Provide the (x, y) coordinate of the cell's center where the given text is located.  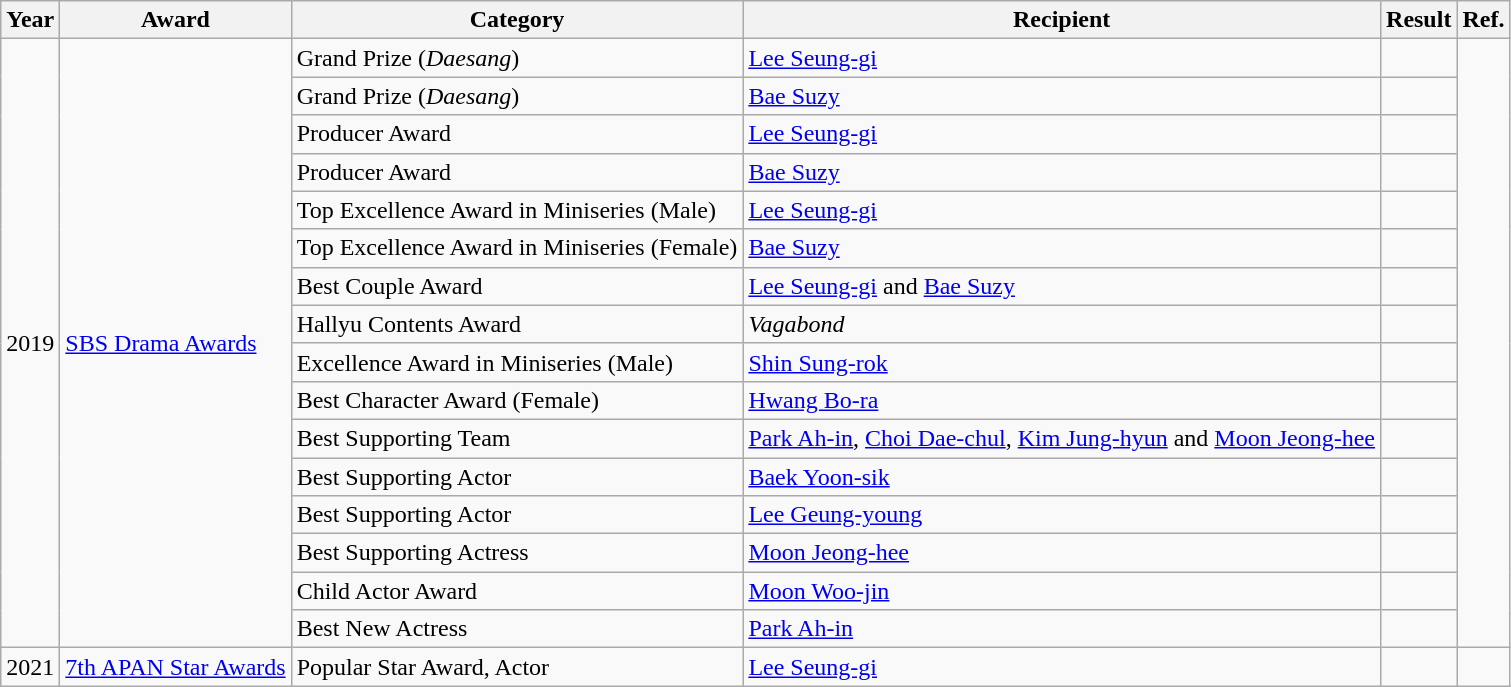
2021 (30, 667)
Moon Woo-jin (1062, 591)
Best New Actress (517, 629)
Top Excellence Award in Miniseries (Male) (517, 210)
Baek Yoon-sik (1062, 477)
Lee Geung-young (1062, 515)
Excellence Award in Miniseries (Male) (517, 362)
Vagabond (1062, 324)
Park Ah-in, Choi Dae-chul, Kim Jung-hyun and Moon Jeong-hee (1062, 438)
2019 (30, 344)
Moon Jeong-hee (1062, 553)
Award (176, 20)
Recipient (1062, 20)
Child Actor Award (517, 591)
Year (30, 20)
SBS Drama Awards (176, 344)
Shin Sung-rok (1062, 362)
Best Supporting Team (517, 438)
Park Ah-in (1062, 629)
Top Excellence Award in Miniseries (Female) (517, 248)
Hwang Bo-ra (1062, 400)
Best Character Award (Female) (517, 400)
Best Couple Award (517, 286)
7th APAN Star Awards (176, 667)
Lee Seung-gi and Bae Suzy (1062, 286)
Category (517, 20)
Result (1419, 20)
Popular Star Award, Actor (517, 667)
Best Supporting Actress (517, 553)
Hallyu Contents Award (517, 324)
Ref. (1484, 20)
